Detect which cell encompasses the target text, then output its [X, Y] center coordinate. 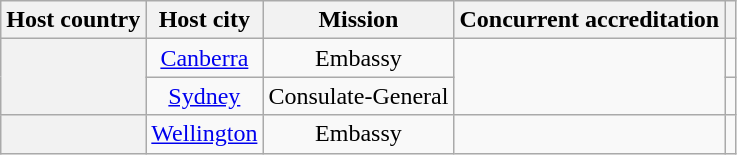
Concurrent accreditation [590, 20]
Sydney [204, 96]
Canberra [204, 58]
Host city [204, 20]
Host country [74, 20]
Wellington [204, 134]
Consulate-General [358, 96]
Mission [358, 20]
